Search for the cell housing the specified text and yield its (X, Y) center coordinate. 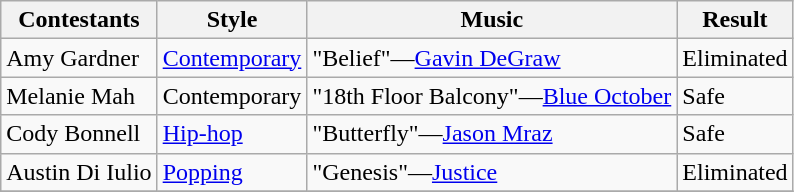
Result (735, 20)
Popping (232, 172)
"Genesis"—Justice (492, 172)
Melanie Mah (79, 96)
Cody Bonnell (79, 134)
Contestants (79, 20)
"Butterfly"—Jason Mraz (492, 134)
Hip-hop (232, 134)
Style (232, 20)
"18th Floor Balcony"—Blue October (492, 96)
Amy Gardner (79, 58)
Music (492, 20)
Austin Di Iulio (79, 172)
"Belief"—Gavin DeGraw (492, 58)
